Locate the cell with the specified text and output its (x, y) center coordinate. 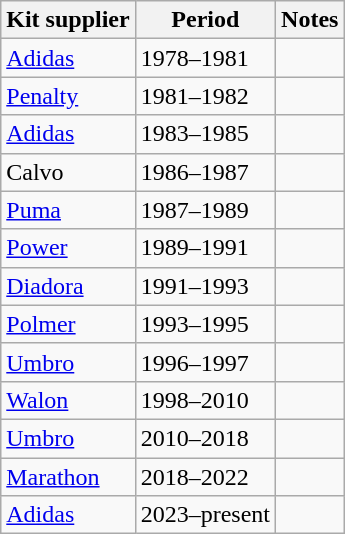
Power (68, 248)
Period (205, 20)
Walon (68, 400)
2010–2018 (205, 438)
Penalty (68, 96)
Polmer (68, 324)
2018–2022 (205, 477)
Calvo (68, 172)
1986–1987 (205, 172)
1989–1991 (205, 248)
Kit supplier (68, 20)
1981–1982 (205, 96)
1987–1989 (205, 210)
2023–present (205, 515)
1996–1997 (205, 362)
1993–1995 (205, 324)
1998–2010 (205, 400)
1991–1993 (205, 286)
Notes (310, 20)
Diadora (68, 286)
Puma (68, 210)
1983–1985 (205, 134)
Marathon (68, 477)
1978–1981 (205, 58)
